Provide the (x, y) coordinate of the cell's center where the given text is located.  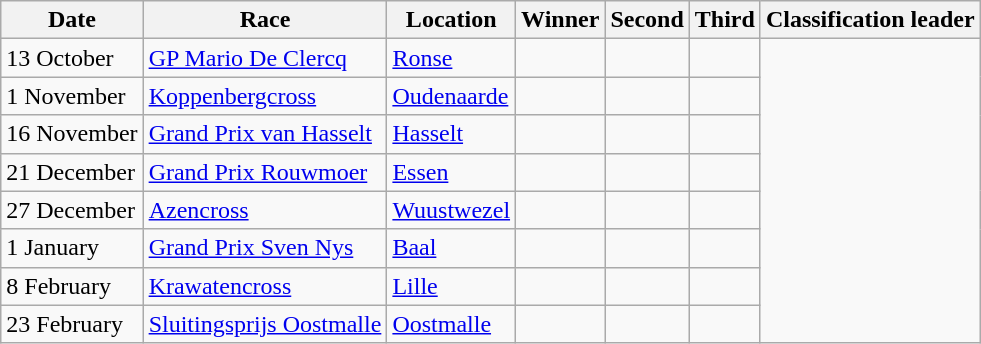
Wuustwezel (452, 210)
Azencross (265, 210)
Hasselt (452, 134)
Classification leader (870, 20)
Location (452, 20)
Grand Prix Sven Nys (265, 248)
Ronse (452, 58)
Sluitingsprijs Oostmalle (265, 324)
Lille (452, 286)
Second (647, 20)
27 December (72, 210)
GP Mario De Clercq (265, 58)
1 January (72, 248)
Grand Prix van Hasselt (265, 134)
1 November (72, 96)
Krawatencross (265, 286)
Third (724, 20)
8 February (72, 286)
21 December (72, 172)
13 October (72, 58)
Oostmalle (452, 324)
16 November (72, 134)
Date (72, 20)
23 February (72, 324)
Oudenaarde (452, 96)
Essen (452, 172)
Winner (560, 20)
Koppenbergcross (265, 96)
Grand Prix Rouwmoer (265, 172)
Race (265, 20)
Baal (452, 248)
